Extract the [x, y] coordinate from the center of the cell holding the provided text.  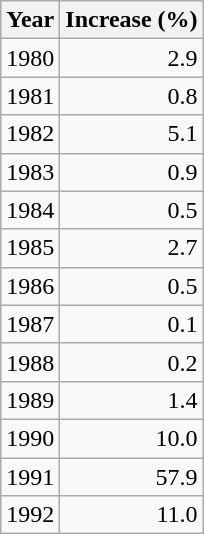
0.1 [132, 324]
11.0 [132, 515]
1990 [30, 438]
1987 [30, 324]
5.1 [132, 134]
1984 [30, 210]
1991 [30, 477]
2.9 [132, 58]
Year [30, 20]
2.7 [132, 248]
0.8 [132, 96]
10.0 [132, 438]
0.2 [132, 362]
1982 [30, 134]
1985 [30, 248]
1989 [30, 400]
1981 [30, 96]
1983 [30, 172]
1992 [30, 515]
0.9 [132, 172]
Increase (%) [132, 20]
1988 [30, 362]
1986 [30, 286]
57.9 [132, 477]
1980 [30, 58]
1.4 [132, 400]
